Locate the cell with the specified text and output its [x, y] center coordinate. 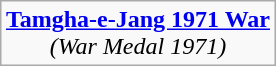
Tamgha-e-Jang 1971 War(War Medal 1971) [138, 34]
